From the cell containing the given text, extract its center point as (X, Y) coordinate. 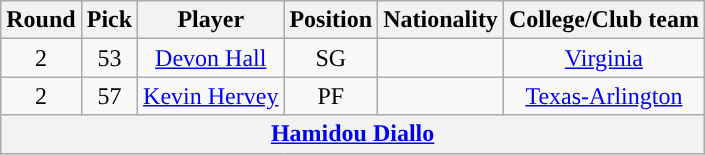
Nationality (441, 20)
Texas-Arlington (604, 96)
57 (109, 96)
Position (331, 20)
College/Club team (604, 20)
PF (331, 96)
Virginia (604, 58)
53 (109, 58)
SG (331, 58)
Pick (109, 20)
Kevin Hervey (211, 96)
Devon Hall (211, 58)
Round (41, 20)
Player (211, 20)
Hamidou Diallo (353, 134)
